Locate the cell with the specified text and output its [X, Y] center coordinate. 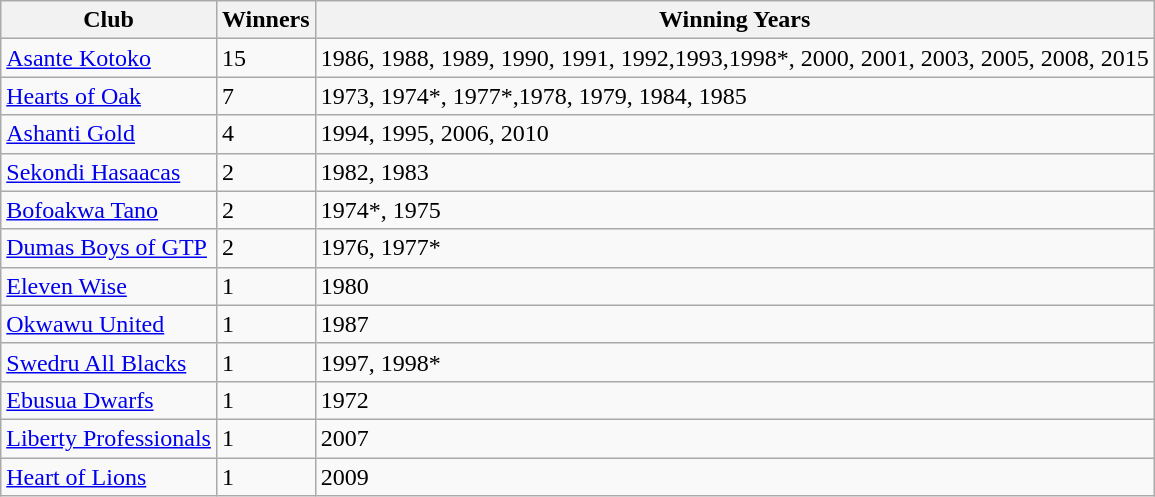
Winning Years [734, 20]
Heart of Lions [109, 477]
1976, 1977* [734, 248]
2007 [734, 438]
Ashanti Gold [109, 134]
Ebusua Dwarfs [109, 400]
15 [266, 58]
1997, 1998* [734, 362]
Liberty Professionals [109, 438]
Sekondi Hasaacas [109, 172]
1986, 1988, 1989, 1990, 1991, 1992,1993,1998*, 2000, 2001, 2003, 2005, 2008, 2015 [734, 58]
Bofoakwa Tano [109, 210]
1972 [734, 400]
1980 [734, 286]
Eleven Wise [109, 286]
2009 [734, 477]
1994, 1995, 2006, 2010 [734, 134]
Club [109, 20]
Dumas Boys of GTP [109, 248]
Hearts of Oak [109, 96]
Asante Kotoko [109, 58]
Swedru All Blacks [109, 362]
Okwawu United [109, 324]
1973, 1974*, 1977*,1978, 1979, 1984, 1985 [734, 96]
1974*, 1975 [734, 210]
1982, 1983 [734, 172]
7 [266, 96]
1987 [734, 324]
Winners [266, 20]
4 [266, 134]
